Find where the given text appears and provide that cell's center as (X, Y) coordinate. 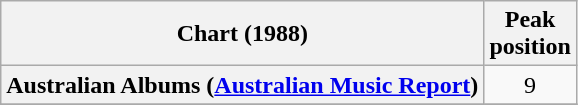
Chart (1988) (242, 34)
Peakposition (530, 34)
Australian Albums (Australian Music Report) (242, 85)
9 (530, 85)
